Return (X, Y) of the center of cell containing provided text 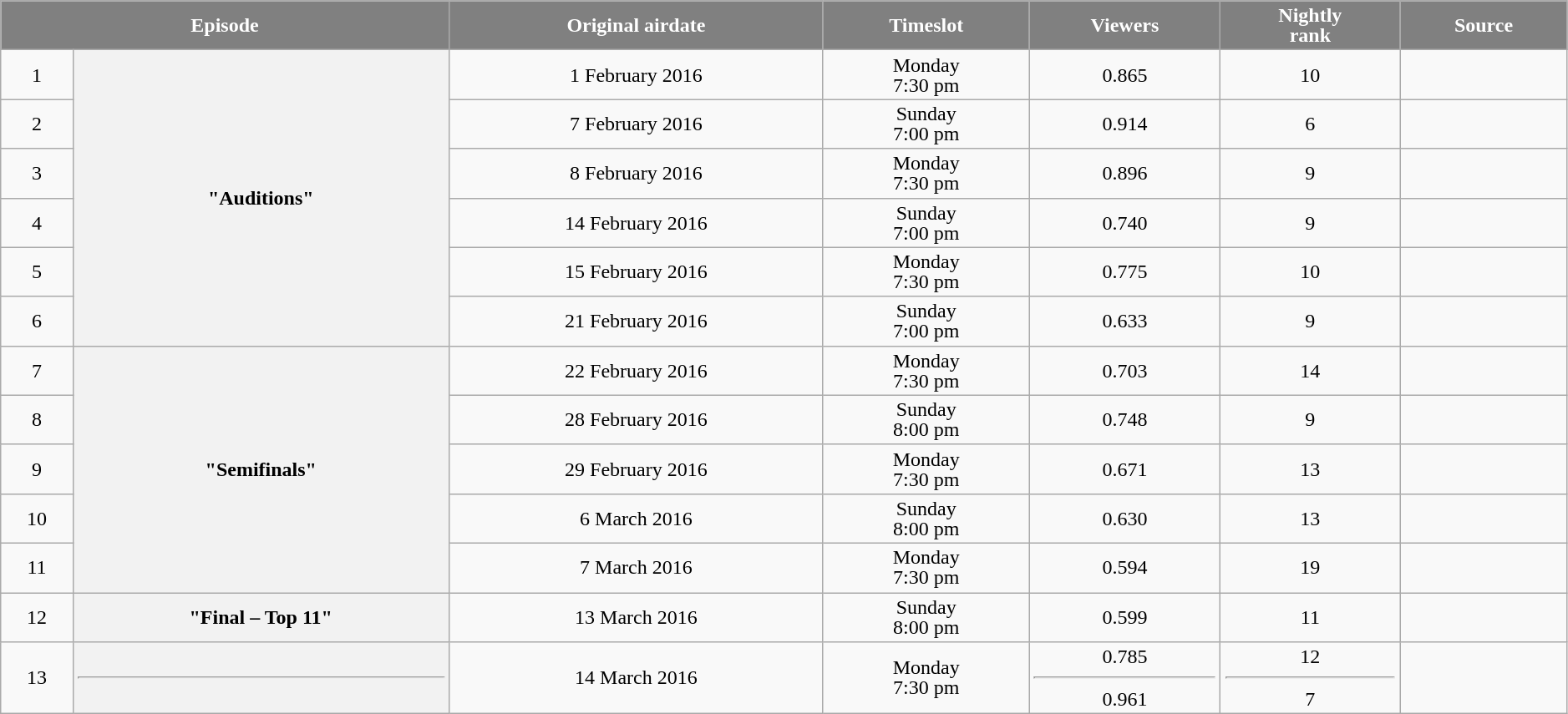
0.630 (1124, 518)
0.599 (1124, 618)
19 (1310, 568)
0.671 (1124, 469)
7 February 2016 (636, 124)
14 (1310, 371)
Nightlyrank (1310, 25)
29 February 2016 (636, 469)
1 (37, 75)
3 (37, 174)
0.703 (1124, 371)
Original airdate (636, 25)
0.7850.961 (1124, 678)
12 (37, 618)
0.633 (1124, 321)
7 March 2016 (636, 568)
"Auditions" (261, 198)
0.748 (1124, 419)
28 February 2016 (636, 419)
Viewers (1124, 25)
2 (37, 124)
14 March 2016 (636, 678)
0.740 (1124, 222)
15 February 2016 (636, 272)
0.914 (1124, 124)
Source (1484, 25)
8 (37, 419)
0.775 (1124, 272)
8 February 2016 (636, 174)
6 March 2016 (636, 518)
"Semifinals" (261, 469)
0.865 (1124, 75)
0.896 (1124, 174)
Timeslot (926, 25)
21 February 2016 (636, 321)
1 February 2016 (636, 75)
0.594 (1124, 568)
Episode (226, 25)
4 (37, 222)
"Final – Top 11" (261, 618)
22 February 2016 (636, 371)
14 February 2016 (636, 222)
5 (37, 272)
7 (37, 371)
13 March 2016 (636, 618)
127 (1310, 678)
